Extract the (X, Y) coordinate from the center of the cell holding the provided text.  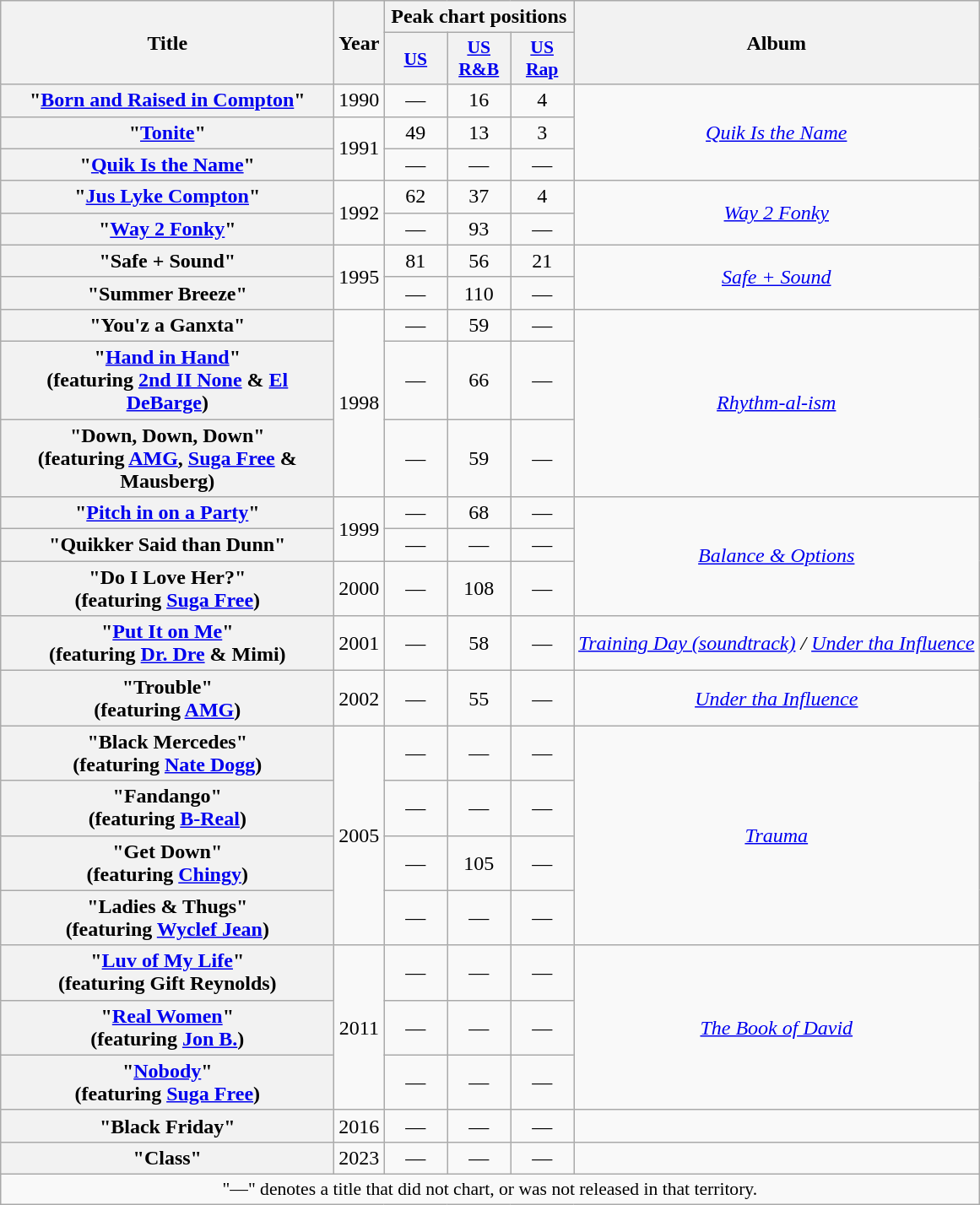
"Down, Down, Down" (featuring AMG, Suga Free & Mausberg) (167, 457)
"Black Mercedes" (featuring Nate Dogg) (167, 753)
Peak chart positions (479, 17)
"You'z a Ganxta" (167, 325)
58 (479, 643)
Title (167, 42)
Under tha Influence (777, 699)
"Born and Raised in Compton" (167, 100)
37 (479, 197)
13 (479, 132)
"Way 2 Fonky" (167, 229)
USR&B (479, 59)
"—" denotes a title that did not chart, or was not released in that territory. (490, 1189)
"Trouble" (featuring AMG) (167, 699)
"Hand in Hand" (featuring 2nd II None & El DeBarge) (167, 380)
2016 (360, 1126)
"Nobody" (featuring Suga Free) (167, 1082)
"Jus Lyke Compton" (167, 197)
105 (479, 862)
"Class" (167, 1158)
49 (415, 132)
1995 (360, 277)
"Black Friday" (167, 1126)
"Luv of My Life" (featuring Gift Reynolds) (167, 972)
Quik Is the Name (777, 132)
1990 (360, 100)
Balance & Options (777, 557)
"Quikker Said than Dunn" (167, 545)
"Tonite" (167, 132)
USRap (542, 59)
"Put It on Me" (featuring Dr. Dre & Mimi) (167, 643)
1998 (360, 403)
81 (415, 261)
21 (542, 261)
"Summer Breeze" (167, 293)
68 (479, 513)
"Do I Love Her?" (featuring Suga Free) (167, 589)
"Get Down" (featuring Chingy) (167, 862)
62 (415, 197)
2023 (360, 1158)
"Ladies & Thugs" (featuring Wyclef Jean) (167, 918)
"Fandango" (featuring B-Real) (167, 808)
"Quik Is the Name" (167, 165)
"Pitch in on a Party" (167, 513)
US (415, 59)
2005 (360, 835)
16 (479, 100)
3 (542, 132)
2011 (360, 1028)
56 (479, 261)
1991 (360, 149)
Album (777, 42)
66 (479, 380)
110 (479, 293)
93 (479, 229)
55 (479, 699)
The Book of David (777, 1028)
Trauma (777, 835)
1992 (360, 213)
2000 (360, 589)
Rhythm-al-ism (777, 403)
108 (479, 589)
2002 (360, 699)
Safe + Sound (777, 277)
"Real Women" (featuring Jon B.) (167, 1028)
Year (360, 42)
Training Day (soundtrack) / Under tha Influence (777, 643)
Way 2 Fonky (777, 213)
2001 (360, 643)
1999 (360, 529)
"Safe + Sound" (167, 261)
